For the text-containing cell, return its midpoint in (X, Y) coordinate format. 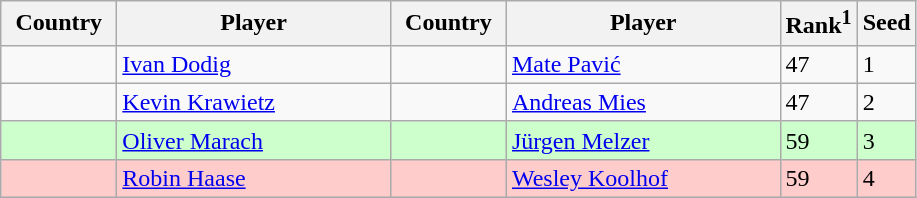
Oliver Marach (254, 140)
Mate Pavić (643, 64)
3 (886, 140)
2 (886, 102)
Kevin Krawietz (254, 102)
Andreas Mies (643, 102)
Seed (886, 24)
Ivan Dodig (254, 64)
Rank1 (818, 24)
4 (886, 178)
Wesley Koolhof (643, 178)
Robin Haase (254, 178)
1 (886, 64)
Jürgen Melzer (643, 140)
